Determine the (X, Y) coordinate at the center of the cell enclosing the given text.  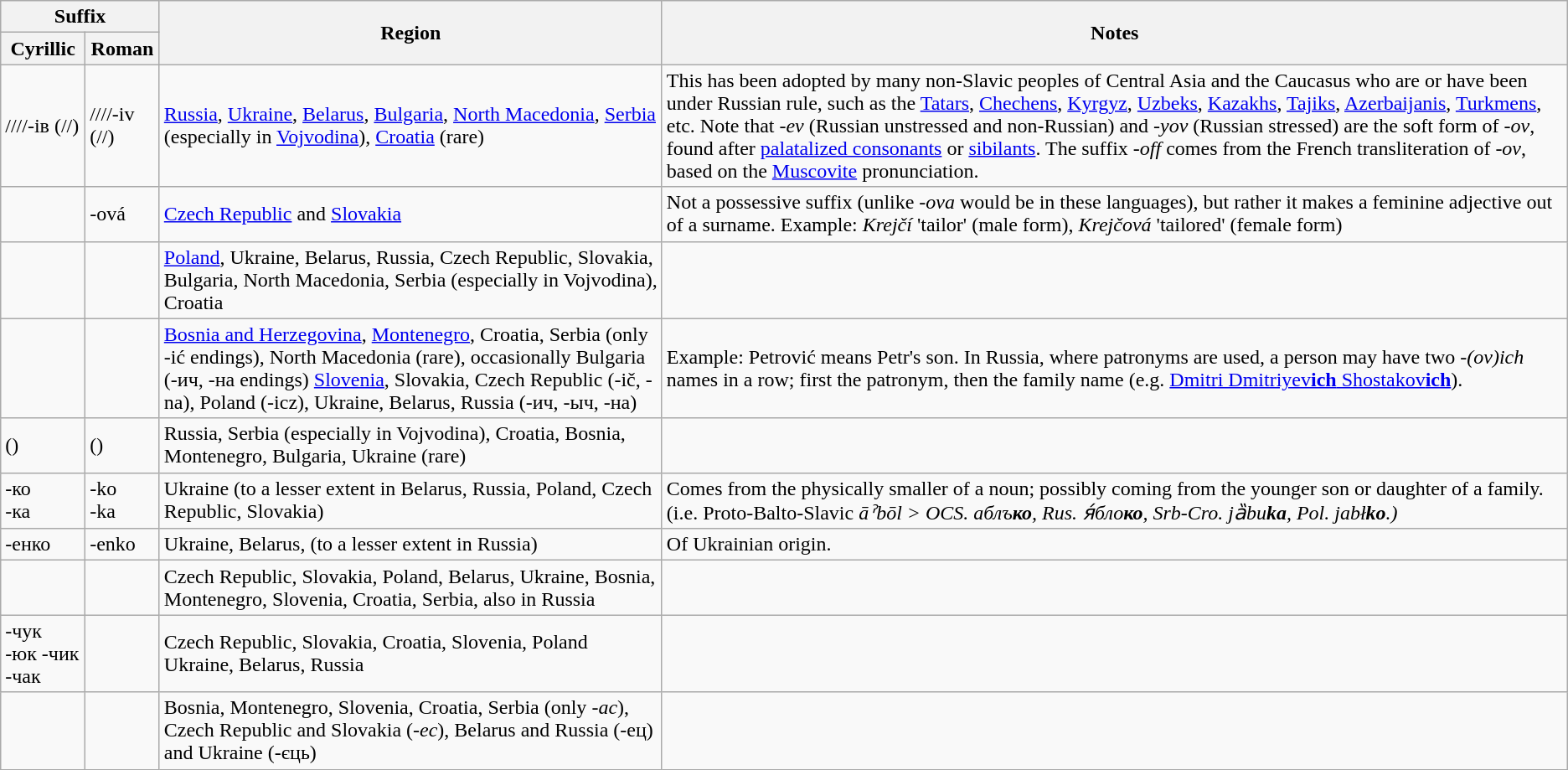
Czech Republic, Slovakia, Poland, Belarus, Ukraine, Bosnia, Montenegro, Slovenia, Croatia, Serbia, also in Russia (410, 588)
////-iv (//) (122, 126)
Russia, Ukraine, Belarus, Bulgaria, North Macedonia, Serbia (especially in Vojvodina), Croatia (rare) (410, 126)
Ukraine, Belarus, (to a lesser extent in Russia) (410, 545)
////-ів (//) (44, 126)
Region (410, 33)
Of Ukrainian origin. (1114, 545)
-ová (122, 214)
Ukraine (to a lesser extent in Belarus, Russia, Poland, Czech Republic, Slovakia) (410, 501)
Notes (1114, 33)
-чук-юк -чик -чак (44, 654)
Bosnia, Montenegro, Slovenia, Croatia, Serbia (only -ac), Czech Republic and Slovakia (-ec), Belarus and Russia (-ец) and Ukraine (-єць) (410, 731)
-ко-ка (44, 501)
Czech Republic and Slovakia (410, 214)
Suffix (80, 17)
-enko (122, 545)
Poland, Ukraine, Belarus, Russia, Czech Republic, Slovakia, Bulgaria, North Macedonia, Serbia (especially in Vojvodina), Croatia (410, 280)
-ko-ka (122, 501)
Russia, Serbia (especially in Vojvodina), Croatia, Bosnia, Montenegro, Bulgaria, Ukraine (rare) (410, 446)
-енко (44, 545)
Cyrillic (44, 49)
Roman (122, 49)
Czech Republic, Slovakia, Croatia, Slovenia, Poland Ukraine, Belarus, Russia (410, 654)
